Locate the cell with the specified text and output its (x, y) center coordinate. 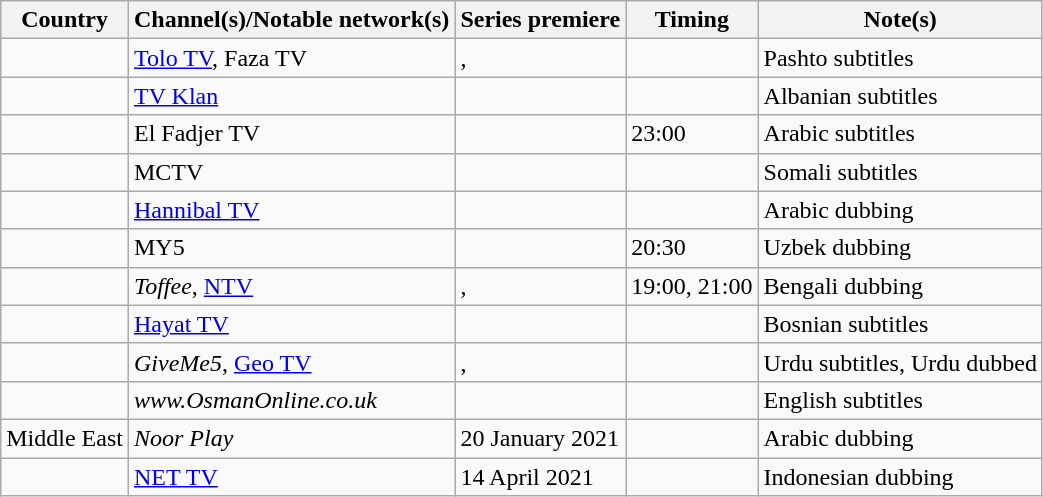
19:00, 21:00 (692, 286)
Urdu subtitles, Urdu dubbed (900, 362)
Indonesian dubbing (900, 477)
Noor Play (291, 438)
Timing (692, 20)
Series premiere (540, 20)
Hannibal TV (291, 210)
Middle East (65, 438)
Somali subtitles (900, 172)
20 January 2021 (540, 438)
El Fadjer TV (291, 134)
Country (65, 20)
Hayat TV (291, 324)
20:30 (692, 248)
Arabic subtitles (900, 134)
23:00 (692, 134)
Channel(s)/Notable network(s) (291, 20)
Toffee, NTV (291, 286)
Note(s) (900, 20)
English subtitles (900, 400)
Bosnian subtitles (900, 324)
Albanian subtitles (900, 96)
MCTV (291, 172)
Tolo TV, Faza TV (291, 58)
GiveMe5, Geo TV (291, 362)
Uzbek dubbing (900, 248)
NET TV (291, 477)
14 April 2021 (540, 477)
www.OsmanOnline.co.uk (291, 400)
MY5 (291, 248)
Pashto subtitles (900, 58)
Bengali dubbing (900, 286)
TV Klan (291, 96)
